Identify which cell holds the provided text, then report its (X, Y) central coordinate. 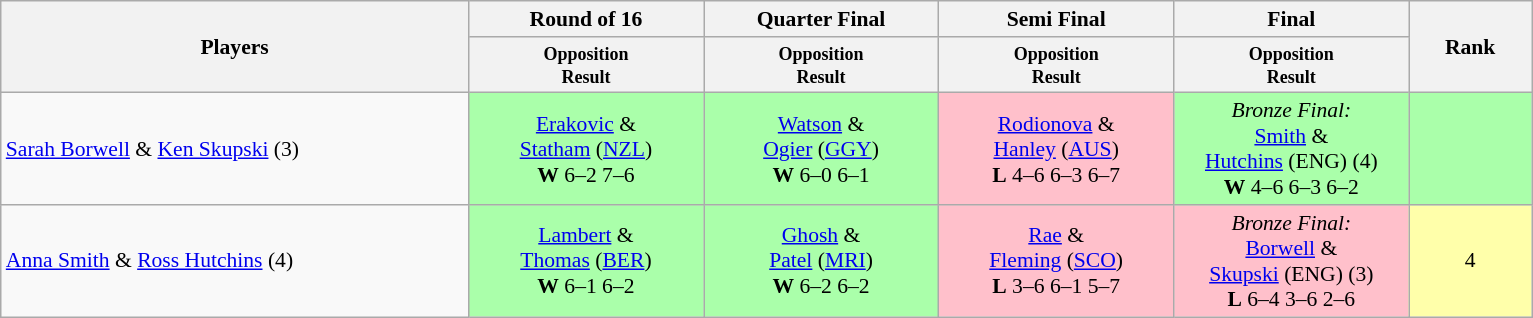
Bronze Final: Smith &Hutchins (ENG) (4)W 4–6 6–3 6–2 (1292, 149)
Lambert & Thomas (BER)W 6–1 6–2 (586, 261)
Rodionova &Hanley (AUS)L 4–6 6–3 6–7 (1056, 149)
Watson &Ogier (GGY)W 6–0 6–1 (822, 149)
Ghosh & Patel (MRI)W 6–2 6–2 (822, 261)
Semi Final (1056, 19)
Round of 16 (586, 19)
Erakovic &Statham (NZL)W 6–2 7–6 (586, 149)
Bronze Final: Borwell &Skupski (ENG) (3)L 6–4 3–6 2–6 (1292, 261)
Rae &Fleming (SCO)L 3–6 6–1 5–7 (1056, 261)
Final (1292, 19)
Rank (1470, 47)
Sarah Borwell & Ken Skupski (3) (235, 149)
Quarter Final (822, 19)
Anna Smith & Ross Hutchins (4) (235, 261)
Players (235, 47)
4 (1470, 261)
